Extract the [x, y] coordinate from the center of the cell holding the provided text.  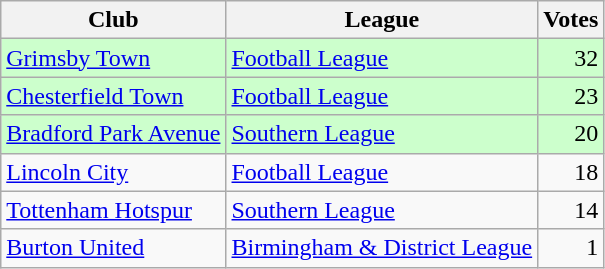
Club [114, 20]
Chesterfield Town [114, 96]
20 [571, 134]
Burton United [114, 248]
14 [571, 210]
Votes [571, 20]
1 [571, 248]
League [382, 20]
Birmingham & District League [382, 248]
18 [571, 172]
Lincoln City [114, 172]
Bradford Park Avenue [114, 134]
23 [571, 96]
Grimsby Town [114, 58]
Tottenham Hotspur [114, 210]
32 [571, 58]
